Determine the (X, Y) coordinate at the center of the cell enclosing the given text.  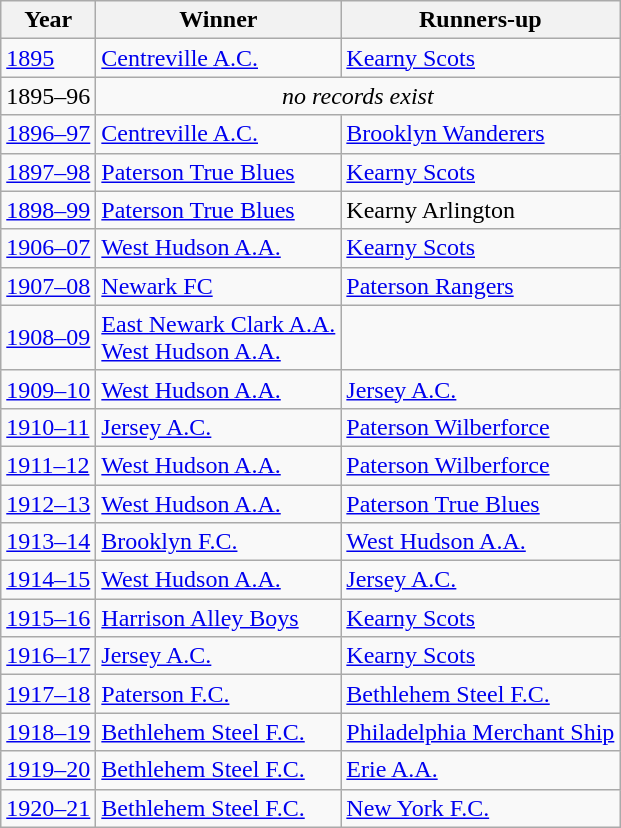
1907–08 (48, 286)
Runners-up (480, 20)
Brooklyn F.C. (218, 542)
1916–17 (48, 656)
1906–07 (48, 248)
Harrison Alley Boys (218, 618)
Kearny Arlington (480, 210)
1917–18 (48, 694)
1914–15 (48, 580)
Paterson Rangers (480, 286)
East Newark Clark A.A.West Hudson A.A. (218, 338)
1898–99 (48, 210)
1896–97 (48, 134)
1918–19 (48, 732)
1897–98 (48, 172)
Newark FC (218, 286)
1913–14 (48, 542)
1895–96 (48, 96)
1911–12 (48, 465)
Year (48, 20)
1909–10 (48, 389)
Brooklyn Wanderers (480, 134)
1895 (48, 58)
1920–21 (48, 808)
1915–16 (48, 618)
Erie A.A. (480, 770)
1912–13 (48, 503)
Paterson F.C. (218, 694)
no records exist (358, 96)
New York F.C. (480, 808)
1910–11 (48, 427)
Winner (218, 20)
Philadelphia Merchant Ship (480, 732)
1919–20 (48, 770)
1908–09 (48, 338)
